Locate the cell with the specified text and output its [x, y] center coordinate. 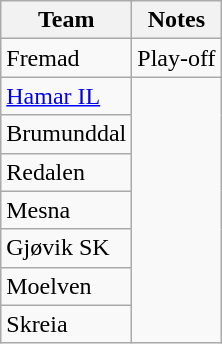
Skreia [66, 324]
Redalen [66, 172]
Team [66, 20]
Hamar IL [66, 96]
Brumunddal [66, 134]
Fremad [66, 58]
Gjøvik SK [66, 248]
Notes [176, 20]
Moelven [66, 286]
Play-off [176, 58]
Mesna [66, 210]
